Output the (X, Y) coordinate of the center of the cell containing the given text.  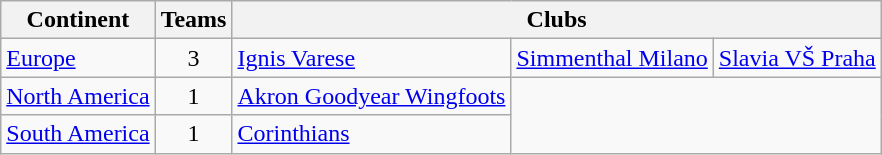
Akron Goodyear Wingfoots (372, 96)
Europe (78, 58)
3 (194, 58)
North America (78, 96)
Simmenthal Milano (612, 58)
Teams (194, 20)
South America (78, 134)
Continent (78, 20)
Ignis Varese (372, 58)
Slavia VŠ Praha (797, 58)
Clubs (556, 20)
Corinthians (372, 134)
